Pinpoint the cell where the given text exists, returning its [X, Y] midpoint coordinate. 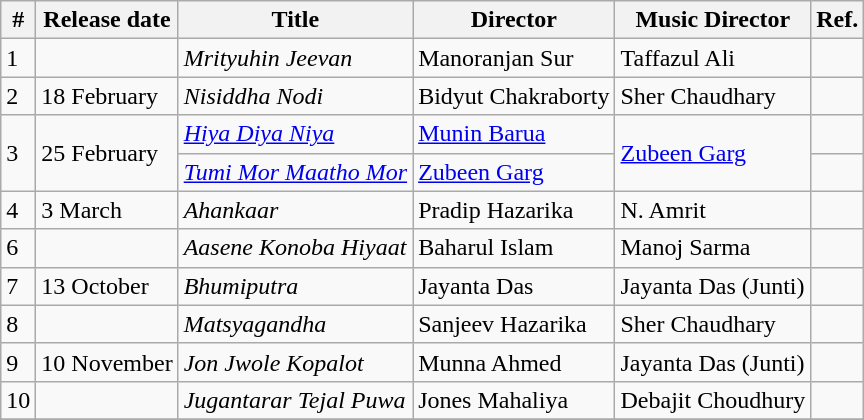
1 [18, 58]
4 [18, 210]
Hiya Diya Niya [295, 134]
Ahankaar [295, 210]
Manoranjan Sur [514, 58]
Munin Barua [514, 134]
Jayanta Das [514, 286]
Baharul Islam [514, 248]
N. Amrit [713, 210]
# [18, 20]
Pradip Hazarika [514, 210]
6 [18, 248]
Aasene Konoba Hiyaat [295, 248]
Bidyut Chakraborty [514, 96]
Title [295, 20]
10 November [107, 362]
13 October [107, 286]
Sanjeev Hazarika [514, 324]
Jon Jwole Kopalot [295, 362]
Bhumiputra [295, 286]
Taffazul Ali [713, 58]
18 February [107, 96]
Manoj Sarma [713, 248]
3 [18, 153]
25 February [107, 153]
3 March [107, 210]
10 [18, 400]
8 [18, 324]
Munna Ahmed [514, 362]
Nisiddha Nodi [295, 96]
Tumi Mor Maatho Mor [295, 172]
Jones Mahaliya [514, 400]
Music Director [713, 20]
Mrityuhin Jeevan [295, 58]
Debajit Choudhury [713, 400]
9 [18, 362]
7 [18, 286]
Jugantarar Tejal Puwa [295, 400]
2 [18, 96]
Ref. [838, 20]
Release date [107, 20]
Director [514, 20]
Matsyagandha [295, 324]
